Identify which cell holds the provided text, then report its (x, y) central coordinate. 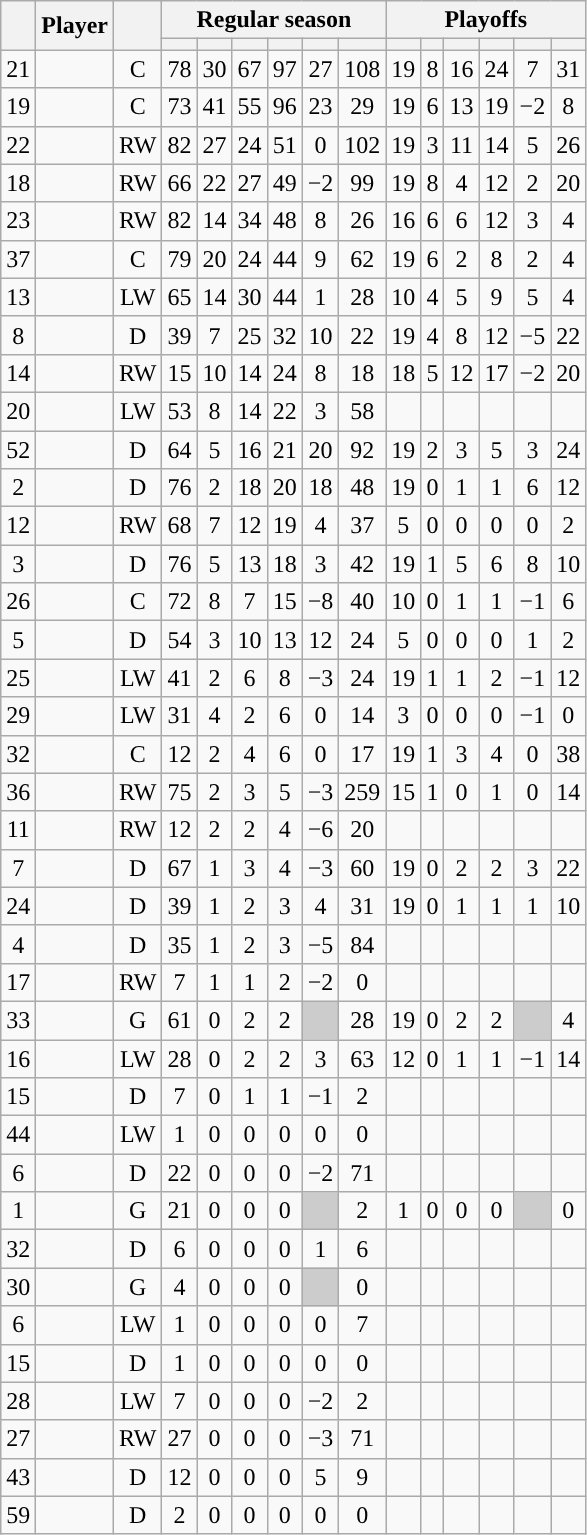
79 (180, 259)
40 (362, 602)
59 (18, 1515)
96 (284, 107)
99 (362, 183)
53 (180, 411)
49 (284, 183)
−6 (320, 830)
73 (180, 107)
61 (180, 1020)
Player (75, 26)
75 (180, 792)
97 (284, 69)
108 (362, 69)
78 (180, 69)
−8 (320, 602)
43 (18, 1477)
36 (18, 792)
35 (180, 944)
66 (180, 183)
63 (362, 1059)
Playoffs (486, 20)
65 (180, 297)
52 (18, 449)
72 (180, 602)
58 (362, 411)
64 (180, 449)
68 (180, 526)
34 (250, 221)
54 (180, 640)
259 (362, 792)
42 (362, 564)
102 (362, 145)
84 (362, 944)
33 (18, 1020)
Regular season (274, 20)
51 (284, 145)
38 (568, 754)
60 (362, 868)
92 (362, 449)
62 (362, 259)
55 (250, 107)
